For the text-containing cell, return its midpoint in (x, y) coordinate format. 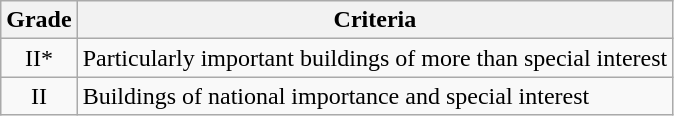
Grade (39, 20)
Particularly important buildings of more than special interest (375, 58)
II (39, 96)
Criteria (375, 20)
Buildings of national importance and special interest (375, 96)
II* (39, 58)
